Locate the cell with the specified text and output its (x, y) center coordinate. 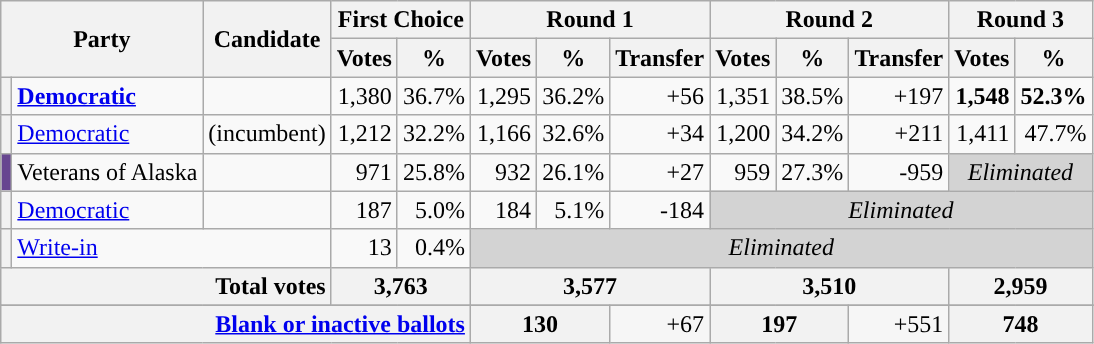
Blank or inactive ballots (236, 324)
187 (364, 210)
+67 (660, 324)
-184 (660, 210)
+56 (660, 96)
36.2% (574, 96)
+27 (660, 172)
27.3% (812, 172)
1,548 (982, 96)
-959 (899, 172)
25.8% (434, 172)
Veterans of Alaska (108, 172)
38.5% (812, 96)
+197 (899, 96)
52.3% (1054, 96)
Write-in (172, 248)
Total votes (166, 286)
Round 2 (830, 20)
3,763 (400, 286)
34.2% (812, 134)
5.1% (574, 210)
13 (364, 248)
971 (364, 172)
5.0% (434, 210)
+211 (899, 134)
32.6% (574, 134)
1,212 (364, 134)
Party (102, 39)
36.7% (434, 96)
184 (503, 210)
130 (540, 324)
1,200 (743, 134)
197 (780, 324)
Round 1 (590, 20)
+551 (899, 324)
0.4% (434, 248)
959 (743, 172)
748 (1020, 324)
Candidate (267, 39)
1,295 (503, 96)
1,166 (503, 134)
932 (503, 172)
26.1% (574, 172)
1,380 (364, 96)
32.2% (434, 134)
First Choice (400, 20)
+34 (660, 134)
Round 3 (1020, 20)
(incumbent) (267, 134)
1,411 (982, 134)
3,577 (590, 286)
2,959 (1020, 286)
1,351 (743, 96)
47.7% (1054, 134)
3,510 (830, 286)
